Determine the (x, y) coordinate at the center of the cell enclosing the given text.  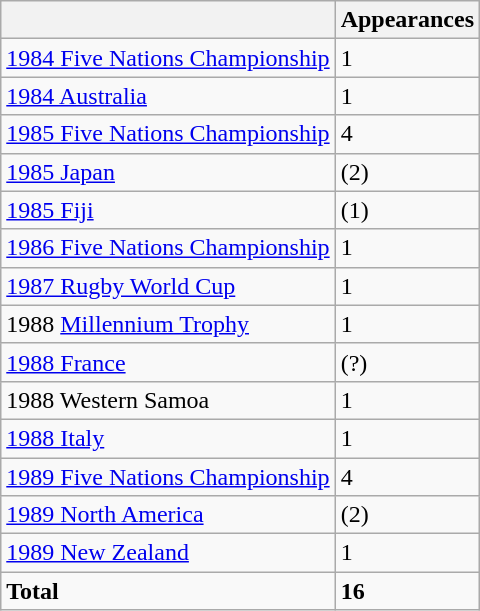
Total (168, 591)
1989 North America (168, 515)
1985 Fiji (168, 210)
16 (407, 591)
1987 Rugby World Cup (168, 286)
Appearances (407, 20)
1989 Five Nations Championship (168, 477)
1985 Five Nations Championship (168, 134)
1988 Western Samoa (168, 400)
1989 New Zealand (168, 553)
1986 Five Nations Championship (168, 248)
1988 France (168, 362)
(1) (407, 210)
1984 Australia (168, 96)
(?) (407, 362)
1984 Five Nations Championship (168, 58)
1988 Italy (168, 438)
1988 Millennium Trophy (168, 324)
1985 Japan (168, 172)
